Extract the (X, Y) coordinate from the center of the cell holding the provided text.  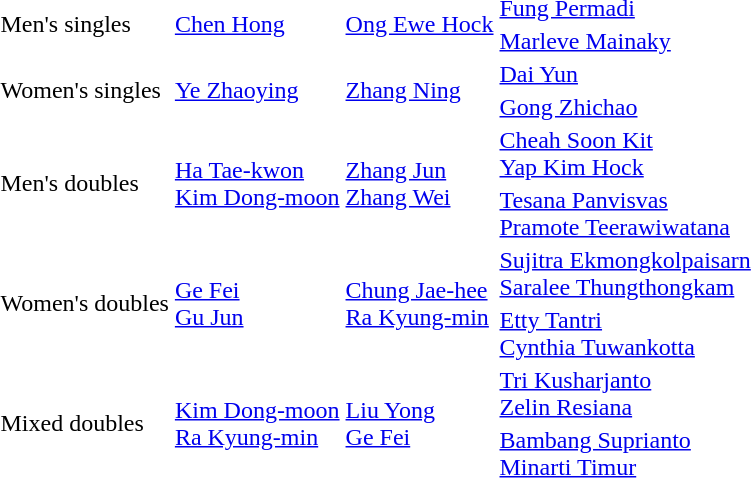
Zhang Ning (420, 90)
Chung Jae-hee Ra Kyung-min (420, 304)
Ha Tae-kwon Kim Dong-moon (257, 184)
Zhang Jun Zhang Wei (420, 184)
Ge Fei Gu Jun (257, 304)
Ye Zhaoying (257, 90)
